Locate the cell with the specified text and output its [X, Y] center coordinate. 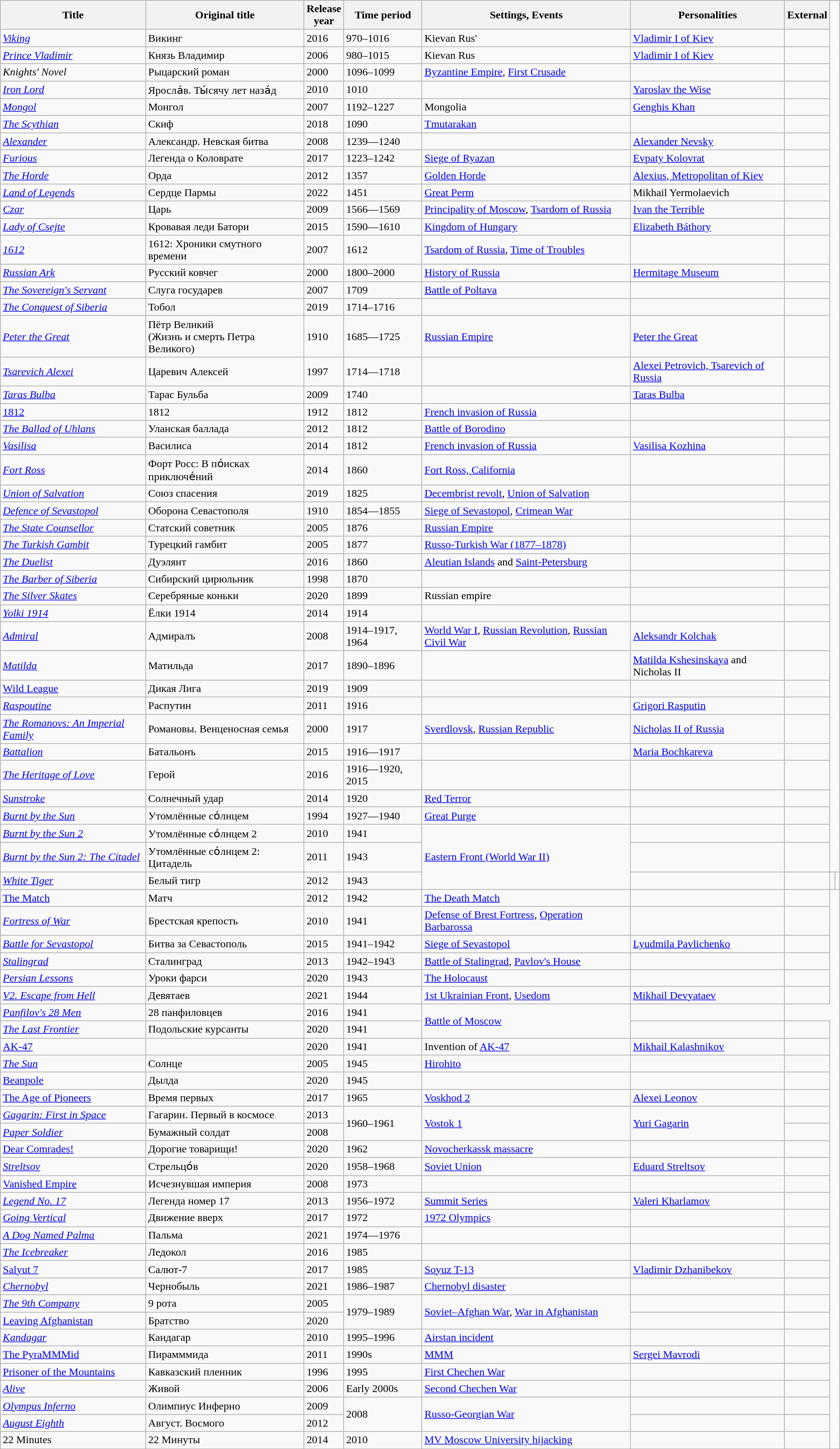
White Tiger [73, 880]
Title [73, 15]
Voskhod 2 [526, 1098]
Yuri Gagarin [708, 1123]
Russian empire [526, 596]
Russo-Georgian War [526, 1414]
Siege of Sevastopol, Crimean War [526, 511]
Battalion [73, 752]
World War I, Russian Revolution, Russian Civil War [526, 636]
Alexander [73, 141]
2018 [324, 124]
1979–1989 [383, 1312]
Союз спасения [225, 494]
Брестская крепость [225, 921]
Leaving Afghanistan [73, 1321]
Дуэлянт [225, 562]
1960–1961 [383, 1123]
Царевич Алексей [225, 372]
1973 [383, 1184]
Дорогие товарищи! [225, 1149]
2022 [324, 193]
Скиф [225, 124]
Vasilisa [73, 446]
Hermitage Museum [708, 273]
Alexei Petrovich, Tsarevich of Russia [708, 372]
1590—1610 [383, 227]
Дикая Лига [225, 688]
Time period [383, 15]
1357 [383, 175]
1995 [383, 1372]
Maria Bochkareva [708, 752]
1994 [324, 816]
Kievan Rus [526, 55]
1566—1569 [383, 210]
1986–1987 [383, 1286]
The 9th Company [73, 1303]
Czar [73, 210]
1612: Хроники смутного времени [225, 250]
Raspoutine [73, 705]
Кавказский пленник [225, 1372]
Dear Comrades! [73, 1149]
1995–1996 [383, 1338]
The Turkish Gambit [73, 545]
1941–1942 [383, 944]
Герой [225, 775]
Время первых [225, 1098]
Aleksandr Kolchak [708, 636]
Defense of Brest Fortress, Operation Barbarossa [526, 921]
The Death Match [526, 898]
The Last Frontier [73, 1029]
Статский советник [225, 528]
Серебряные коньки [225, 596]
1942–1943 [383, 961]
Matilda Kshesinskaya and Nicholas II [708, 665]
First Chechen War [526, 1372]
The Icebreaker [73, 1252]
Fortress of War [73, 921]
Alexander Nevsky [708, 141]
Kievan Rus' [526, 38]
Василиса [225, 446]
1998 [324, 579]
Streltsov [73, 1166]
Утомлённые со́лнцем 2 [225, 833]
Original title [225, 15]
Prince Vladimir [73, 55]
Kandagar [73, 1338]
1096–1099 [383, 72]
Форт Росс: В по́исках приключе́ний [225, 470]
Тобол [225, 307]
Legend No. 17 [73, 1201]
The Horde [73, 175]
1800–2000 [383, 273]
The Scythian [73, 124]
Burnt by the Sun [73, 816]
Турецкий гамбит [225, 545]
Genghis Khan [708, 107]
Great Perm [526, 193]
Mikhail Devyataev [708, 995]
Invention of AK-47 [526, 1046]
Eastern Front (World War II) [526, 857]
Fort Ross, California [526, 470]
Yolki 1914 [73, 613]
Матильда [225, 665]
Царь [225, 210]
1996 [324, 1372]
22 Minutes [73, 1440]
Mongol [73, 107]
The Silver Skates [73, 596]
Grigori Rasputin [708, 705]
The Holocaust [526, 978]
Siege of Sevastopol [526, 944]
Summit Series [526, 1201]
Russian Ark [73, 273]
1223–1242 [383, 158]
1709 [383, 290]
Evpaty Kolovrat [708, 158]
Viking [73, 38]
980–1015 [383, 55]
1239—1240 [383, 141]
1974—1976 [383, 1235]
Lyudmila Pavlichenko [708, 944]
Движение вверх [225, 1218]
Furious [73, 158]
1956–1972 [383, 1201]
Подольские курсанты [225, 1029]
Русский ковчег [225, 273]
Lady of Csejte [73, 227]
Братство [225, 1321]
External [807, 15]
Going Vertical [73, 1218]
The Romanovs: An Imperial Family [73, 729]
Novocherkassk massacre [526, 1149]
1958–1968 [383, 1166]
1890–1896 [383, 665]
Beanpole [73, 1081]
Early 2000s [383, 1389]
Олимпиус Инферно [225, 1406]
Second Chechen War [526, 1389]
Principality of Moscow, Tsardom of Russia [526, 210]
Golden Horde [526, 175]
1825 [383, 494]
1714—1718 [383, 372]
1010 [383, 90]
Слуга государев [225, 290]
Александр. Невская битва [225, 141]
Vanished Empire [73, 1184]
V2. Escape from Hell [73, 995]
Матч [225, 898]
Battle of Borodino [526, 429]
1870 [383, 579]
Рыцарский роман [225, 72]
Пальма [225, 1235]
Elizabeth Báthory [708, 227]
Чернобыль [225, 1286]
Personalities [708, 15]
Decembrist revolt, Union of Salvation [526, 494]
Soviet–Afghan War, War in Afghanistan [526, 1312]
Iron Lord [73, 90]
Land of Legends [73, 193]
Сталинград [225, 961]
1912 [324, 411]
Aleutian Islands and Saint-Petersburg [526, 562]
Panfilov's 28 Men [73, 1012]
1877 [383, 545]
Knights' Novel [73, 72]
Tmutarakan [526, 124]
Mikhail Kalashnikov [708, 1046]
Vostok 1 [526, 1123]
Бумажный солдат [225, 1132]
1972 Olympics [526, 1218]
The Barber of Siberia [73, 579]
Kingdom of Hungary [526, 227]
1899 [383, 596]
Утомлённые со́лнцем 2: Цитадель [225, 857]
Alexius, Metropolitan of Kiev [708, 175]
Tsarevich Alexei [73, 372]
Salyut 7 [73, 1269]
Hirohito [526, 1064]
The Sun [73, 1064]
Wild League [73, 688]
Matilda [73, 665]
Prisoner of the Mountains [73, 1372]
Яросла́в. Ты́сячу лет наза́д [225, 90]
Уроки фарси [225, 978]
Admiral [73, 636]
Sunstroke [73, 798]
1997 [324, 372]
A Dog Named Palma [73, 1235]
Легенда номер 17 [225, 1201]
The Heritage of Love [73, 775]
Sergei Mavrodi [708, 1355]
1944 [383, 995]
Battle of Poltava [526, 290]
1876 [383, 528]
1916—1917 [383, 752]
The State Counsellor [73, 528]
Great Purge [526, 816]
Солнце [225, 1064]
Eduard Streltsov [708, 1166]
Tsardom of Russia, Time of Troubles [526, 250]
1916—1920, 2015 [383, 775]
Битва за Севастополь [225, 944]
Пётр Великий(Жизнь и смерть Петра Великого) [225, 336]
Монгол [225, 107]
Оборона Севастополя [225, 511]
Распутин [225, 705]
Byzantine Empire, First Crusade [526, 72]
Князь Владимир [225, 55]
1714–1716 [383, 307]
1914 [383, 613]
Olympus Inferno [73, 1406]
1927—1940 [383, 816]
Nicholas II of Russia [708, 729]
Исчезнувшая империя [225, 1184]
Settings, Events [526, 15]
Солнечный удар [225, 798]
1962 [383, 1149]
Soviet Union [526, 1166]
Mikhail Yermolaevich [708, 193]
Defence of Sevastopol [73, 511]
Release year [324, 15]
Белый тигр [225, 880]
The Duelist [73, 562]
1909 [383, 688]
Ivan the Terrible [708, 210]
Yaroslav the Wise [708, 90]
9 рота [225, 1303]
Battle of Stalingrad, Pavlov's House [526, 961]
1090 [383, 124]
Siege of Ryazan [526, 158]
Живой [225, 1389]
1st Ukrainian Front, Usedom [526, 995]
Chernobyl disaster [526, 1286]
History of Russia [526, 273]
The PyraMMMid [73, 1355]
Paper Soldier [73, 1132]
Airstan incident [526, 1338]
Battle for Sevastopol [73, 944]
Гагарин. Первый в космосе [225, 1115]
Sverdlovsk, Russian Republic [526, 729]
Кандагар [225, 1338]
Легенда о Коловрате [225, 158]
Vladimir Dzhanibekov [708, 1269]
Soyuz T-13 [526, 1269]
Адмиралъ [225, 636]
970–1016 [383, 38]
Fort Ross [73, 470]
The Sovereign's Servant [73, 290]
Август. Восмого [225, 1423]
1916 [383, 705]
Утомлённые со́лнцем [225, 816]
Сердце Пармы [225, 193]
Уланская баллада [225, 429]
Mongolia [526, 107]
The Match [73, 898]
Stalingrad [73, 961]
1920 [383, 798]
Vasilisa Kozhina [708, 446]
22 Минуты [225, 1440]
Сибирский цирюльник [225, 579]
Russo-Turkish War (1877–1878) [526, 545]
1740 [383, 394]
1965 [383, 1098]
Burnt by the Sun 2 [73, 833]
1972 [383, 1218]
1990s [383, 1355]
AK-47 [73, 1046]
Alive [73, 1389]
Burnt by the Sun 2: The Citadel [73, 857]
1942 [383, 898]
Девятаев [225, 995]
Gagarin: First in Space [73, 1115]
Union of Salvation [73, 494]
Ледокол [225, 1252]
Салют-7 [225, 1269]
Стрельцо́в [225, 1166]
1914–1917, 1964 [383, 636]
Викинг [225, 38]
1685—1725 [383, 336]
Тарас Бульба [225, 394]
MV Moscow University hijacking [526, 1440]
Battle of Moscow [526, 1021]
1917 [383, 729]
1192–1227 [383, 107]
Дылда [225, 1081]
Persian Lessons [73, 978]
1854—1855 [383, 511]
28 панфиловцев [225, 1012]
The Age of Pioneers [73, 1098]
The Ballad of Uhlans [73, 429]
Орда [225, 175]
Батальонъ [225, 752]
MMM [526, 1355]
Ёлки 1914 [225, 613]
The Conquest of Siberia [73, 307]
Valeri Kharlamov [708, 1201]
August Eighth [73, 1423]
Red Terror [526, 798]
Alexei Leonov [708, 1098]
Chernobyl [73, 1286]
1451 [383, 193]
Романовы. Венценосная семья [225, 729]
Кровавая леди Батори [225, 227]
Пирамммида [225, 1355]
